Extract the (X, Y) coordinate from the center of the cell holding the provided text.  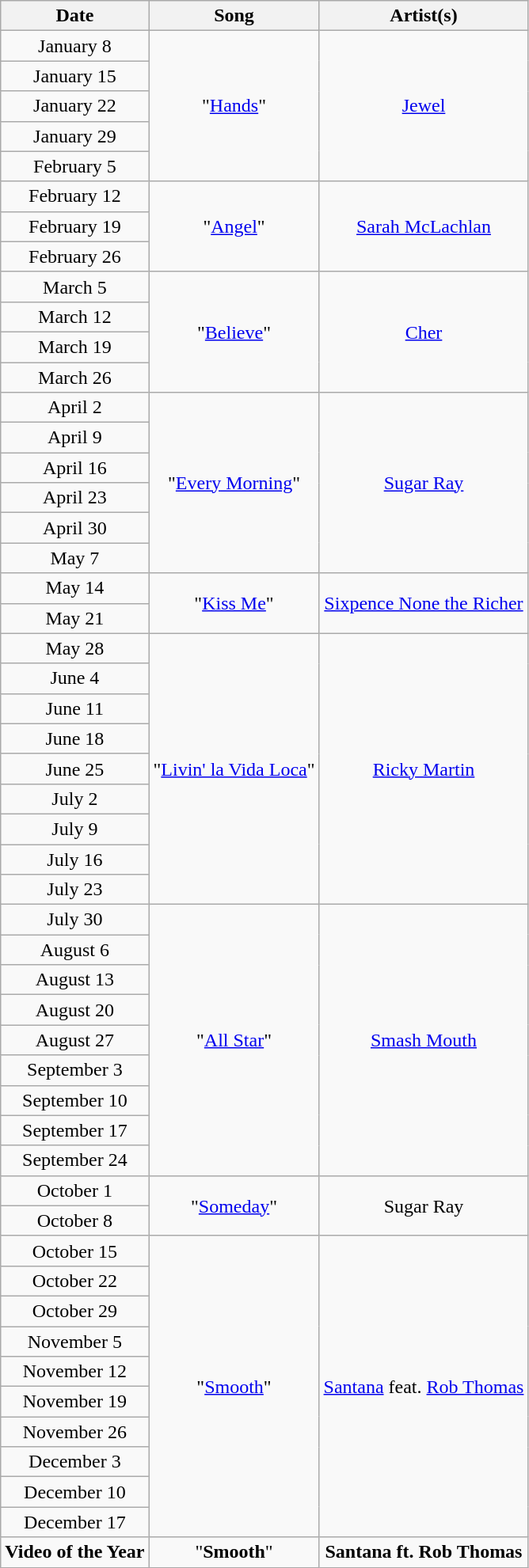
December 17 (74, 1522)
August 20 (74, 1010)
February 26 (74, 256)
Santana ft. Rob Thomas (424, 1552)
September 10 (74, 1100)
October 15 (74, 1251)
July 30 (74, 920)
August 6 (74, 950)
November 19 (74, 1402)
"Every Morning" (234, 483)
June 25 (74, 769)
"Believe" (234, 332)
November 5 (74, 1342)
"Hands" (234, 106)
Artist(s) (424, 16)
September 3 (74, 1070)
April 16 (74, 468)
March 19 (74, 347)
Sarah McLachlan (424, 226)
October 8 (74, 1221)
April 2 (74, 408)
May 7 (74, 558)
February 5 (74, 166)
November 26 (74, 1432)
July 2 (74, 799)
Video of the Year (74, 1552)
"Someday" (234, 1205)
February 12 (74, 196)
"Kiss Me" (234, 603)
Sixpence None the Richer (424, 603)
March 5 (74, 287)
January 29 (74, 136)
September 24 (74, 1160)
"Livin' la Vida Loca" (234, 769)
Date (74, 16)
Smash Mouth (424, 1040)
August 27 (74, 1040)
February 19 (74, 226)
June 11 (74, 708)
October 29 (74, 1311)
September 17 (74, 1130)
May 21 (74, 618)
"All Star" (234, 1040)
July 9 (74, 829)
July 23 (74, 890)
March 26 (74, 378)
"Angel" (234, 226)
April 23 (74, 498)
April 9 (74, 438)
May 14 (74, 588)
May 28 (74, 648)
April 30 (74, 528)
November 12 (74, 1372)
July 16 (74, 859)
January 22 (74, 106)
June 4 (74, 678)
Song (234, 16)
October 22 (74, 1281)
June 18 (74, 738)
December 3 (74, 1462)
March 12 (74, 317)
December 10 (74, 1492)
January 8 (74, 46)
August 13 (74, 980)
Jewel (424, 106)
Santana feat. Rob Thomas (424, 1387)
October 1 (74, 1190)
Cher (424, 332)
Ricky Martin (424, 769)
January 15 (74, 76)
